Determine the [x, y] coordinate at the center of the cell enclosing the given text.  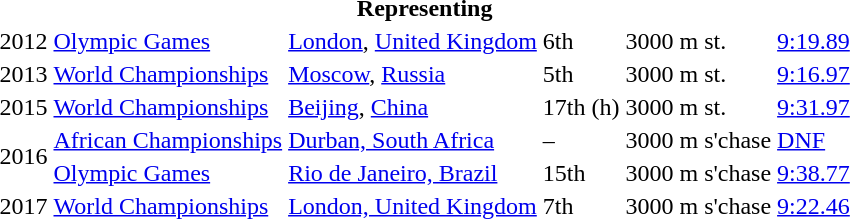
Moscow, Russia [413, 74]
6th [581, 41]
17th (h) [581, 107]
Rio de Janeiro, Brazil [413, 173]
London, United Kingdom [413, 41]
Durban, South Africa [413, 140]
African Championships [168, 140]
5th [581, 74]
Beijing, China [413, 107]
15th [581, 173]
– [581, 140]
